Find where the given text appears and provide that cell's center as (X, Y) coordinate. 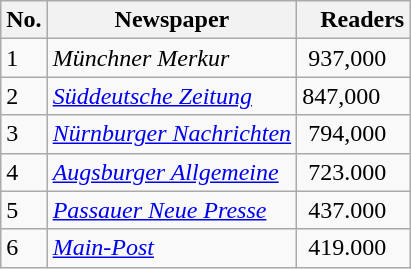
Readers (354, 20)
Münchner Merkur (172, 58)
No. (24, 20)
723.000 (354, 172)
1 (24, 58)
419.000 (354, 248)
794,000 (354, 134)
3 (24, 134)
Süddeutsche Zeitung (172, 96)
Main-Post (172, 248)
4 (24, 172)
Passauer Neue Presse (172, 210)
937,000 (354, 58)
6 (24, 248)
Newspaper (172, 20)
847,000 (354, 96)
437.000 (354, 210)
5 (24, 210)
Nürnburger Nachrichten (172, 134)
2 (24, 96)
Augsburger Allgemeine (172, 172)
